Extract the [X, Y] coordinate from the center of the cell holding the provided text.  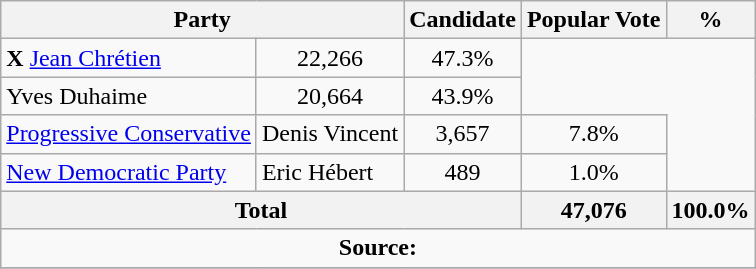
489 [463, 172]
Party [202, 20]
Denis Vincent [330, 134]
100.0% [710, 210]
Total [262, 210]
Yves Duhaime [129, 96]
1.0% [594, 172]
3,657 [463, 134]
Source: [378, 248]
43.9% [463, 96]
% [710, 20]
47.3% [463, 58]
47,076 [594, 210]
22,266 [330, 58]
Eric Hébert [330, 172]
Progressive Conservative [129, 134]
7.8% [594, 134]
New Democratic Party [129, 172]
Popular Vote [594, 20]
20,664 [330, 96]
Candidate [463, 20]
X Jean Chrétien [129, 58]
